Find where the given text appears and provide that cell's center as (x, y) coordinate. 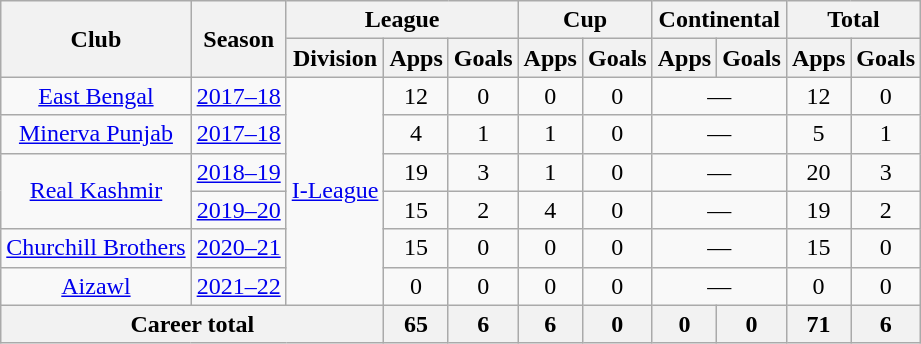
Continental (719, 20)
Churchill Brothers (96, 248)
Total (853, 20)
2021–22 (238, 286)
East Bengal (96, 96)
2020–21 (238, 248)
League (402, 20)
5 (818, 134)
65 (416, 324)
Cup (585, 20)
Aizawl (96, 286)
Club (96, 39)
71 (818, 324)
Season (238, 39)
I-League (335, 191)
Division (335, 58)
Minerva Punjab (96, 134)
2019–20 (238, 210)
2018–19 (238, 172)
Career total (192, 324)
Real Kashmir (96, 191)
20 (818, 172)
